Determine the [X, Y] coordinate at the center of the cell enclosing the given text.  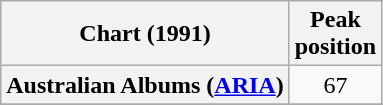
Chart (1991) [145, 34]
Australian Albums (ARIA) [145, 85]
67 [335, 85]
Peakposition [335, 34]
